Determine the [X, Y] coordinate at the center of the cell enclosing the given text.  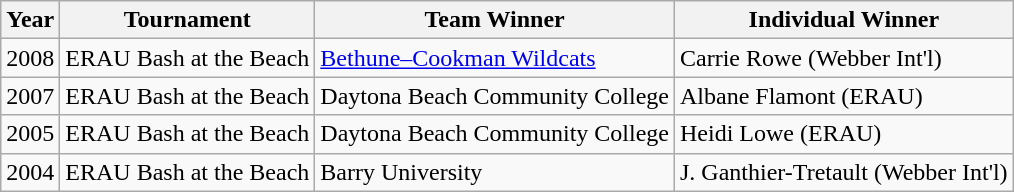
Team Winner [495, 20]
Barry University [495, 172]
Carrie Rowe (Webber Int'l) [844, 58]
2008 [30, 58]
2007 [30, 96]
Tournament [188, 20]
2004 [30, 172]
Albane Flamont (ERAU) [844, 96]
Heidi Lowe (ERAU) [844, 134]
2005 [30, 134]
J. Ganthier-Tretault (Webber Int'l) [844, 172]
Year [30, 20]
Bethune–Cookman Wildcats [495, 58]
Individual Winner [844, 20]
